Determine the [x, y] coordinate at the center of the cell enclosing the given text.  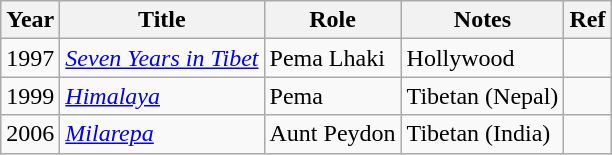
Pema [332, 96]
Tibetan (India) [482, 134]
Ref [588, 20]
1999 [30, 96]
Seven Years in Tibet [162, 58]
Tibetan (Nepal) [482, 96]
Pema Lhaki [332, 58]
Himalaya [162, 96]
Role [332, 20]
Title [162, 20]
Hollywood [482, 58]
2006 [30, 134]
Year [30, 20]
1997 [30, 58]
Milarepa [162, 134]
Aunt Peydon [332, 134]
Notes [482, 20]
